Search for the cell housing the specified text and yield its (X, Y) center coordinate. 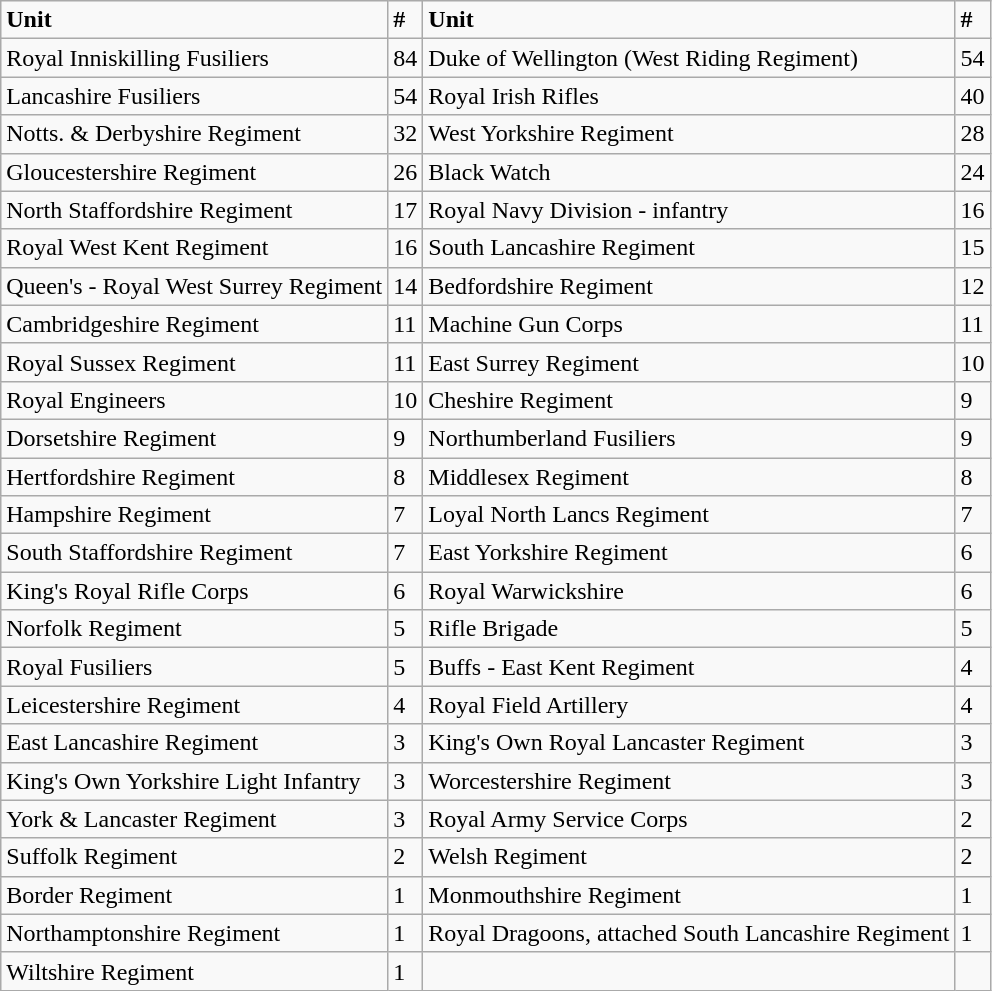
West Yorkshire Regiment (689, 134)
Border Regiment (194, 895)
26 (406, 172)
Royal West Kent Regiment (194, 248)
Hertfordshire Regiment (194, 477)
Royal Fusiliers (194, 667)
East Surrey Regiment (689, 362)
East Lancashire Regiment (194, 743)
Lancashire Fusiliers (194, 96)
15 (972, 248)
Cambridgeshire Regiment (194, 324)
Wiltshire Regiment (194, 971)
Welsh Regiment (689, 857)
17 (406, 210)
Royal Navy Division - infantry (689, 210)
Royal Inniskilling Fusiliers (194, 58)
Norfolk Regiment (194, 629)
84 (406, 58)
Rifle Brigade (689, 629)
Royal Field Artillery (689, 705)
King's Own Royal Lancaster Regiment (689, 743)
Buffs - East Kent Regiment (689, 667)
Royal Engineers (194, 400)
Gloucestershire Regiment (194, 172)
Suffolk Regiment (194, 857)
12 (972, 286)
32 (406, 134)
South Staffordshire Regiment (194, 553)
South Lancashire Regiment (689, 248)
Duke of Wellington (West Riding Regiment) (689, 58)
Northumberland Fusiliers (689, 438)
24 (972, 172)
Royal Army Service Corps (689, 819)
Worcestershire Regiment (689, 781)
Hampshire Regiment (194, 515)
North Staffordshire Regiment (194, 210)
Leicestershire Regiment (194, 705)
Monmouthshire Regiment (689, 895)
Black Watch (689, 172)
Dorsetshire Regiment (194, 438)
Royal Sussex Regiment (194, 362)
Notts. & Derbyshire Regiment (194, 134)
East Yorkshire Regiment (689, 553)
Loyal North Lancs Regiment (689, 515)
Royal Warwickshire (689, 591)
Royal Irish Rifles (689, 96)
Bedfordshire Regiment (689, 286)
28 (972, 134)
Royal Dragoons, attached South Lancashire Regiment (689, 933)
Middlesex Regiment (689, 477)
King's Royal Rifle Corps (194, 591)
King's Own Yorkshire Light Infantry (194, 781)
Machine Gun Corps (689, 324)
Queen's - Royal West Surrey Regiment (194, 286)
14 (406, 286)
40 (972, 96)
Northamptonshire Regiment (194, 933)
York & Lancaster Regiment (194, 819)
Cheshire Regiment (689, 400)
